Find where the given text appears and provide that cell's center as (X, Y) coordinate. 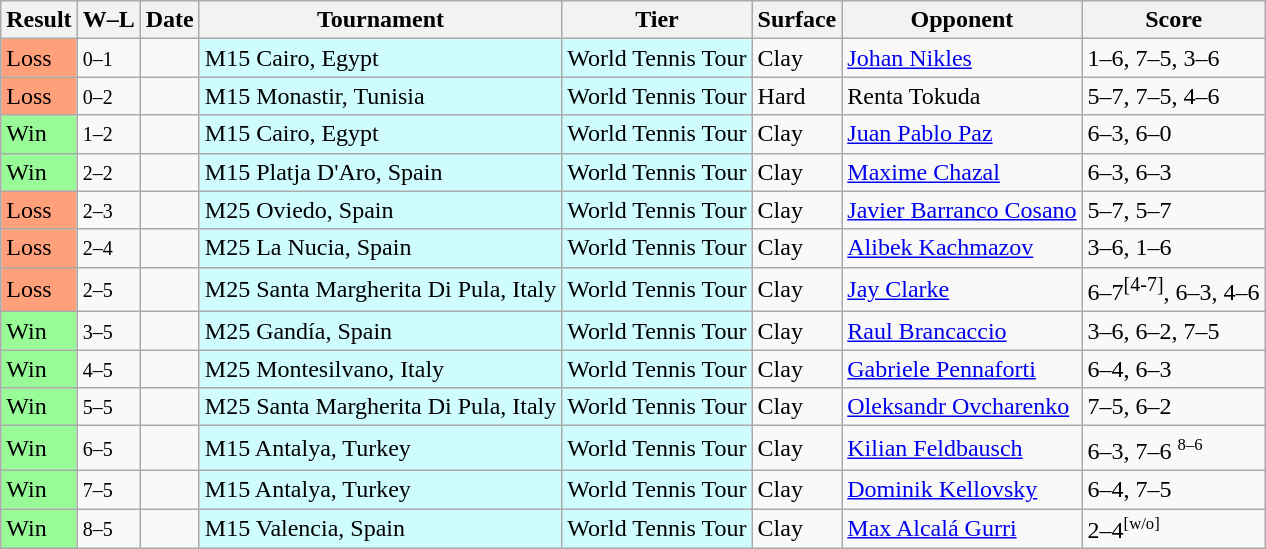
Score (1174, 20)
0–2 (108, 96)
3–5 (108, 331)
Hard (797, 96)
1–6, 7–5, 3–6 (1174, 58)
6–7[4-7], 6–3, 4–6 (1174, 290)
0–1 (108, 58)
M15 Valencia, Spain (380, 529)
Alibek Kachmazov (962, 248)
M25 Montesilvano, Italy (380, 369)
4–5 (108, 369)
6–4, 6–3 (1174, 369)
Date (170, 20)
M25 La Nucia, Spain (380, 248)
Max Alcalá Gurri (962, 529)
2–4 (108, 248)
5–5 (108, 407)
Surface (797, 20)
8–5 (108, 529)
M15 Monastir, Tunisia (380, 96)
Johan Nikles (962, 58)
Gabriele Pennaforti (962, 369)
6–5 (108, 448)
Javier Barranco Cosano (962, 210)
Result (39, 20)
M25 Gandía, Spain (380, 331)
1–2 (108, 134)
Juan Pablo Paz (962, 134)
Oleksandr Ovcharenko (962, 407)
6–4, 7–5 (1174, 489)
M15 Platja D'Aro, Spain (380, 172)
2–5 (108, 290)
2–4[w/o] (1174, 529)
Tournament (380, 20)
6–3, 6–3 (1174, 172)
7–5, 6–2 (1174, 407)
2–3 (108, 210)
Jay Clarke (962, 290)
Renta Tokuda (962, 96)
Tier (657, 20)
W–L (108, 20)
Raul Brancaccio (962, 331)
M25 Oviedo, Spain (380, 210)
5–7, 5–7 (1174, 210)
3–6, 6–2, 7–5 (1174, 331)
3–6, 1–6 (1174, 248)
5–7, 7–5, 4–6 (1174, 96)
6–3, 7–6 8–6 (1174, 448)
7–5 (108, 489)
6–3, 6–0 (1174, 134)
Dominik Kellovsky (962, 489)
2–2 (108, 172)
Kilian Feldbausch (962, 448)
Opponent (962, 20)
Maxime Chazal (962, 172)
